Return the [X, Y] coordinate for the center point of the cell that contains the specified text.  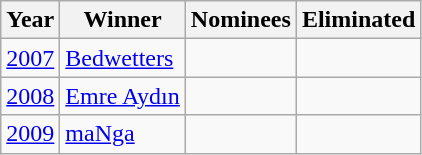
Eliminated [358, 20]
Nominees [240, 20]
Winner [123, 20]
Year [30, 20]
2007 [30, 58]
Emre Aydın [123, 96]
Bedwetters [123, 58]
2009 [30, 134]
2008 [30, 96]
maNga [123, 134]
